Return the [X, Y] coordinate for the center point of the cell that contains the specified text.  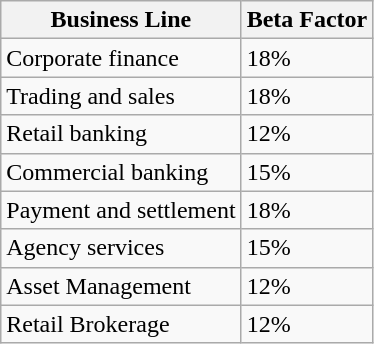
Agency services [121, 248]
Payment and settlement [121, 210]
Beta Factor [307, 20]
Asset Management [121, 286]
Corporate finance [121, 58]
Business Line [121, 20]
Commercial banking [121, 172]
Trading and sales [121, 96]
Retail banking [121, 134]
Retail Brokerage [121, 324]
